Search for the cell housing the specified text and yield its [X, Y] center coordinate. 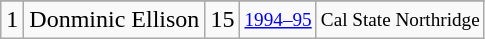
1 [12, 20]
Cal State Northridge [400, 20]
1994–95 [278, 20]
15 [222, 20]
Donminic Ellison [114, 20]
